Scan for the cell matching the given text and deliver its [X, Y] coordinate at center. 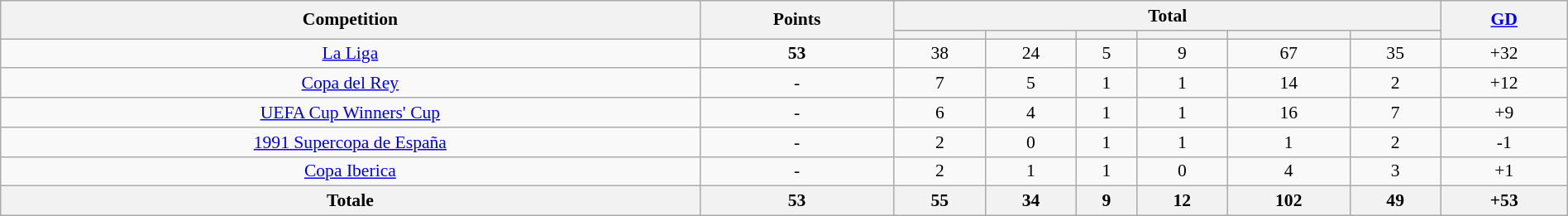
49 [1395, 201]
Total [1168, 16]
+9 [1503, 113]
La Liga [351, 53]
Competition [351, 20]
16 [1288, 113]
67 [1288, 53]
3 [1395, 171]
14 [1288, 83]
UEFA Cup Winners' Cup [351, 113]
+32 [1503, 53]
1991 Supercopa de España [351, 142]
Points [797, 20]
+53 [1503, 201]
34 [1030, 201]
Totale [351, 201]
102 [1288, 201]
24 [1030, 53]
35 [1395, 53]
-1 [1503, 142]
+12 [1503, 83]
55 [939, 201]
GD [1503, 20]
6 [939, 113]
38 [939, 53]
Copa Iberica [351, 171]
+1 [1503, 171]
12 [1182, 201]
Copa del Rey [351, 83]
